Output the (x, y) coordinate of the center of the cell containing the given text.  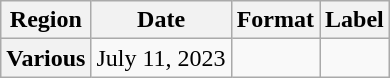
Format (275, 20)
Various (46, 58)
Date (161, 20)
Label (355, 20)
July 11, 2023 (161, 58)
Region (46, 20)
